Return the (X, Y) coordinate for the center point of the cell that contains the specified text.  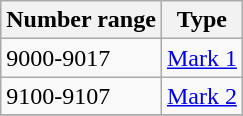
Number range (82, 20)
9100-9107 (82, 96)
Type (202, 20)
9000-9017 (82, 58)
Mark 1 (202, 58)
Mark 2 (202, 96)
